Output the [X, Y] coordinate of the center of the cell containing the given text.  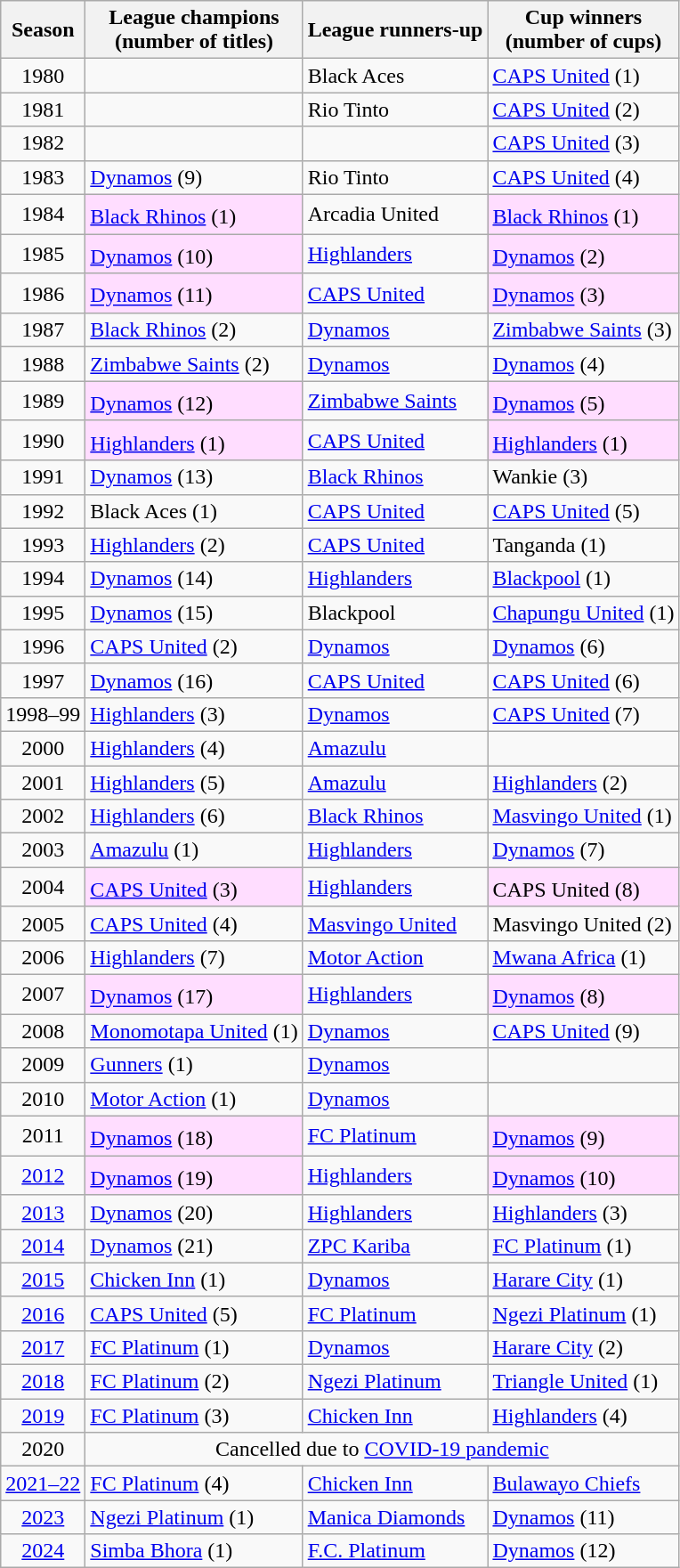
Simba Bhora (1) [194, 1551]
1995 [43, 613]
Dynamos (5) [584, 401]
Ngezi Platinum [395, 1382]
FC Platinum (2) [194, 1382]
2009 [43, 1065]
2010 [43, 1099]
Highlanders (7) [194, 957]
Cup winners(number of cups) [584, 30]
Zimbabwe Saints [395, 401]
Masvingo United [395, 923]
2013 [43, 1212]
Arcadia United [395, 214]
1991 [43, 477]
Dynamos (20) [194, 1212]
2008 [43, 1031]
1990 [43, 440]
1989 [43, 401]
Dynamos (3) [584, 294]
Dynamos (13) [194, 477]
1997 [43, 680]
CAPS United (6) [584, 680]
2005 [43, 923]
2015 [43, 1280]
2001 [43, 783]
F.C. Platinum [395, 1551]
2016 [43, 1313]
Highlanders (5) [194, 783]
Season [43, 30]
Triangle United (1) [584, 1382]
Amazulu (1) [194, 850]
Motor Action (1) [194, 1099]
1982 [43, 143]
Dynamos (2) [584, 255]
ZPC Kariba [395, 1246]
2002 [43, 816]
Dynamos (8) [584, 994]
2021–22 [43, 1483]
Wankie (3) [584, 477]
2007 [43, 994]
Blackpool (1) [584, 579]
Zimbabwe Saints (2) [194, 364]
Dynamos (19) [194, 1175]
Chicken Inn (1) [194, 1280]
Bulawayo Chiefs [584, 1483]
Harare City (2) [584, 1347]
Dynamos (15) [194, 613]
Motor Action [395, 957]
Dynamos (6) [584, 646]
1992 [43, 511]
Dynamos (18) [194, 1136]
Masvingo United (2) [584, 923]
2000 [43, 748]
2006 [43, 957]
2020 [43, 1450]
1998–99 [43, 714]
1993 [43, 545]
1983 [43, 177]
1986 [43, 294]
Masvingo United (1) [584, 816]
Cancelled due to COVID-19 pandemic [383, 1450]
Tanganda (1) [584, 545]
1996 [43, 646]
1984 [43, 214]
Chapungu United (1) [584, 613]
2004 [43, 887]
1988 [43, 364]
2023 [43, 1517]
Dynamos (7) [584, 850]
2014 [43, 1246]
CAPS United (1) [584, 76]
2019 [43, 1416]
Dynamos (21) [194, 1246]
Manica Diamonds [395, 1517]
Mwana Africa (1) [584, 957]
Monomotapa United (1) [194, 1031]
2003 [43, 850]
Harare City (1) [584, 1280]
1980 [43, 76]
Blackpool [395, 613]
Highlanders (6) [194, 816]
Dynamos (17) [194, 994]
Dynamos (16) [194, 680]
FC Platinum (4) [194, 1483]
Black Aces [395, 76]
Dynamos (4) [584, 364]
2011 [43, 1136]
Gunners (1) [194, 1065]
League champions(number of titles) [194, 30]
1985 [43, 255]
Dynamos (14) [194, 579]
2017 [43, 1347]
1987 [43, 330]
Black Aces (1) [194, 511]
FC Platinum (3) [194, 1416]
2018 [43, 1382]
CAPS United (9) [584, 1031]
Black Rhinos (2) [194, 330]
1994 [43, 579]
1981 [43, 110]
CAPS United (7) [584, 714]
League runners-up [395, 30]
CAPS United (8) [584, 887]
Zimbabwe Saints (3) [584, 330]
2012 [43, 1175]
2024 [43, 1551]
